Determine the [x, y] coordinate at the center of the cell enclosing the given text.  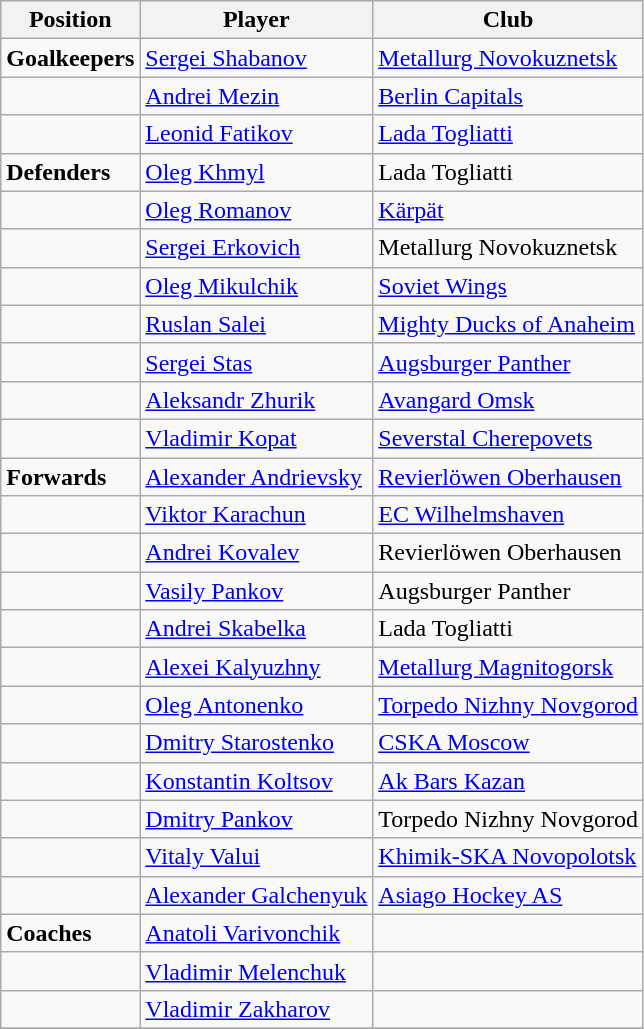
EC Wilhelmshaven [508, 515]
Viktor Karachun [256, 515]
Oleg Antonenko [256, 705]
Kärpät [508, 210]
Vasily Pankov [256, 591]
Andrei Mezin [256, 96]
Vladimir Kopat [256, 438]
Coaches [70, 933]
Dmitry Starostenko [256, 743]
Aleksandr Zhurik [256, 400]
Alexander Galchenyuk [256, 895]
Leonid Fatikov [256, 134]
Vladimir Melenchuk [256, 971]
Club [508, 20]
Oleg Mikulchik [256, 286]
Berlin Capitals [508, 96]
Forwards [70, 477]
Sergei Stas [256, 362]
Vladimir Zakharov [256, 1009]
Player [256, 20]
Sergei Erkovich [256, 248]
Dmitry Pankov [256, 819]
Severstal Cherepovets [508, 438]
Soviet Wings [508, 286]
Ak Bars Kazan [508, 781]
CSKA Moscow [508, 743]
Defenders [70, 172]
Ruslan Salei [256, 324]
Konstantin Koltsov [256, 781]
Andrei Kovalev [256, 553]
Khimik-SKA Novopolotsk [508, 857]
Anatoli Varivonchik [256, 933]
Position [70, 20]
Oleg Romanov [256, 210]
Alexander Andrievsky [256, 477]
Avangard Omsk [508, 400]
Vitaly Valui [256, 857]
Sergei Shabanov [256, 58]
Mighty Ducks of Anaheim [508, 324]
Oleg Khmyl [256, 172]
Andrei Skabelka [256, 629]
Asiago Hockey AS [508, 895]
Goalkeepers [70, 58]
Alexei Kalyuzhny [256, 667]
Metallurg Magnitogorsk [508, 667]
